Return [X, Y] of the center of cell containing provided text 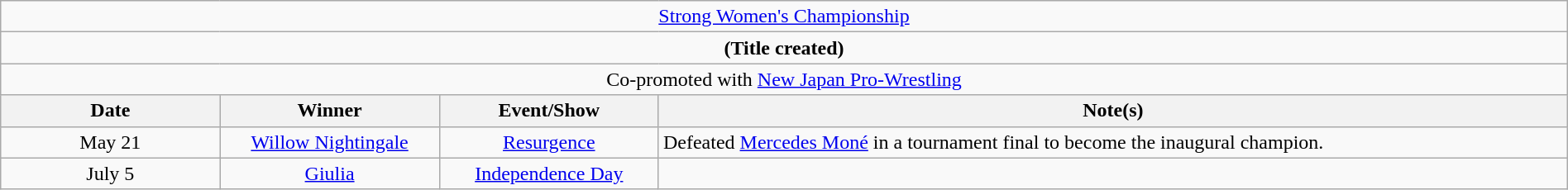
Willow Nightingale [329, 142]
Event/Show [549, 111]
Strong Women's Championship [784, 17]
Independence Day [549, 173]
Winner [329, 111]
Defeated Mercedes Moné in a tournament final to become the inaugural champion. [1113, 142]
Resurgence [549, 142]
Note(s) [1113, 111]
May 21 [111, 142]
Giulia [329, 173]
(Title created) [784, 48]
July 5 [111, 173]
Co-promoted with New Japan Pro-Wrestling [784, 79]
Date [111, 111]
